Determine the [x, y] coordinate at the center of the cell enclosing the given text.  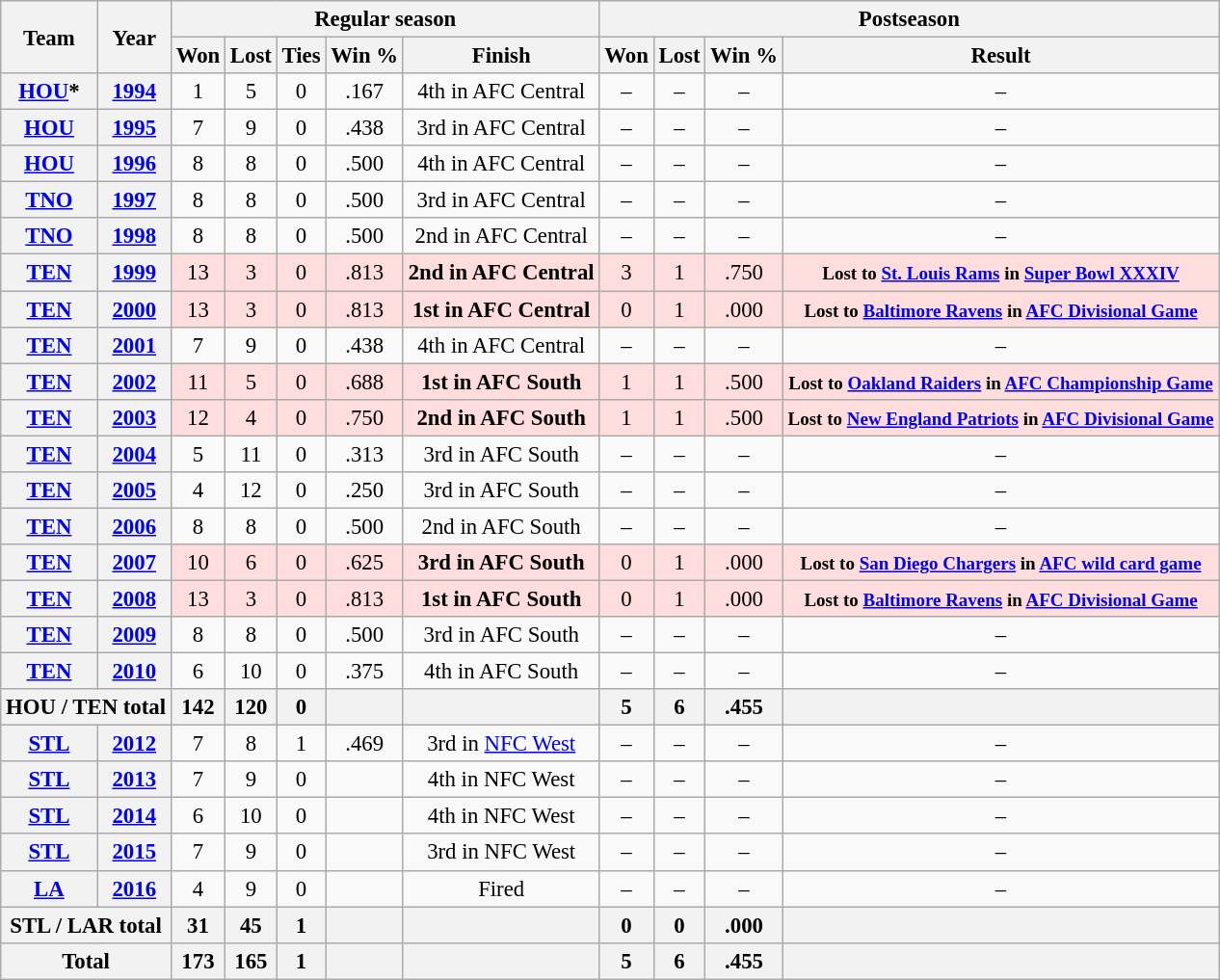
Total [87, 961]
HOU* [49, 92]
Team [49, 37]
Lost to New England Patriots in AFC Divisional Game [1000, 417]
1994 [134, 92]
.167 [364, 92]
1995 [134, 128]
2001 [134, 345]
LA [49, 888]
142 [198, 707]
.688 [364, 382]
Year [134, 37]
Ties [301, 56]
Regular season [385, 19]
2006 [134, 526]
2012 [134, 744]
1998 [134, 236]
2013 [134, 780]
2000 [134, 309]
2009 [134, 635]
2008 [134, 598]
1999 [134, 273]
1996 [134, 164]
Lost to St. Louis Rams in Super Bowl XXXIV [1000, 273]
31 [198, 925]
173 [198, 961]
45 [252, 925]
2007 [134, 563]
.625 [364, 563]
2016 [134, 888]
.375 [364, 672]
Fired [501, 888]
.313 [364, 454]
2010 [134, 672]
120 [252, 707]
STL / LAR total [87, 925]
165 [252, 961]
2003 [134, 417]
4th in AFC South [501, 672]
2015 [134, 853]
2014 [134, 816]
.469 [364, 744]
1997 [134, 200]
2002 [134, 382]
2005 [134, 490]
1st in AFC Central [501, 309]
Result [1000, 56]
Finish [501, 56]
.250 [364, 490]
Lost to Oakland Raiders in AFC Championship Game [1000, 382]
Postseason [910, 19]
Lost to San Diego Chargers in AFC wild card game [1000, 563]
HOU / TEN total [87, 707]
2004 [134, 454]
